Pinpoint the cell where the given text exists, returning its [x, y] midpoint coordinate. 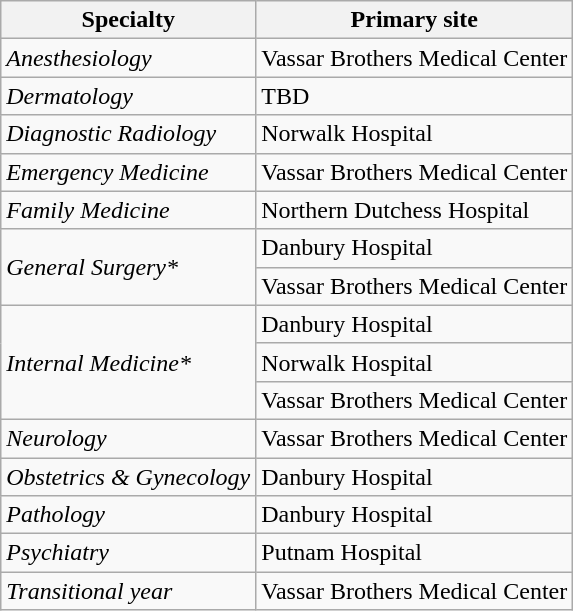
TBD [414, 96]
General Surgery* [128, 267]
Anesthesiology [128, 58]
Transitional year [128, 591]
Specialty [128, 20]
Emergency Medicine [128, 172]
Dermatology [128, 96]
Family Medicine [128, 210]
Primary site [414, 20]
Obstetrics & Gynecology [128, 477]
Northern Dutchess Hospital [414, 210]
Psychiatry [128, 553]
Putnam Hospital [414, 553]
Neurology [128, 438]
Internal Medicine* [128, 362]
Diagnostic Radiology [128, 134]
Pathology [128, 515]
